Extract the (x, y) coordinate from the center of the cell holding the provided text.  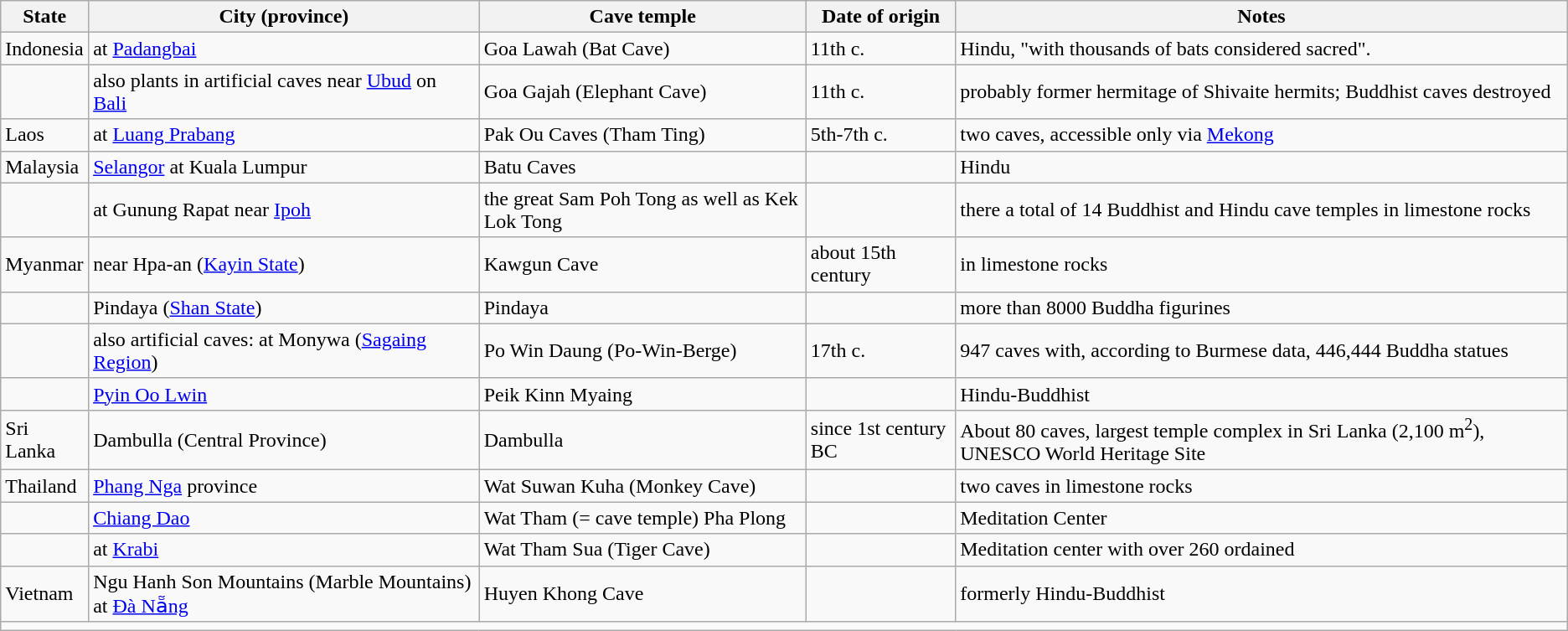
also plants in artificial caves near Ubud on Bali (285, 92)
947 caves with, according to Burmese data, 446,444 Buddha statues (1261, 350)
in limestone rocks (1261, 265)
Date of origin (880, 17)
since 1st century BC (880, 440)
Vietnam (45, 593)
Ngu Hanh Son Mountains (Marble Mountains) at Đà Nẵng (285, 593)
Sri Lanka (45, 440)
Malaysia (45, 167)
there a total of 14 Buddhist and Hindu cave temples in limestone rocks (1261, 209)
Chiang Dao (285, 518)
About 80 caves, largest temple complex in Sri Lanka (2,100 m2), UNESCO World Heritage Site (1261, 440)
City (province) (285, 17)
Pak Ou Caves (Tham Ting) (642, 135)
State (45, 17)
Indonesia (45, 49)
Dambulla (Central Province) (285, 440)
at Padangbai (285, 49)
Myanmar (45, 265)
at Gunung Rapat near Ipoh (285, 209)
5th-7th c. (880, 135)
also artificial caves: at Monywa (Sagaing Region) (285, 350)
two caves, accessible only via Mekong (1261, 135)
Wat Tham (= cave temple) Pha Plong (642, 518)
Goa Gajah (Elephant Cave) (642, 92)
Dambulla (642, 440)
Thailand (45, 486)
Goa Lawah (Bat Cave) (642, 49)
Pindaya (642, 308)
Wat Tham Sua (Tiger Cave) (642, 550)
more than 8000 Buddha figurines (1261, 308)
Notes (1261, 17)
two caves in limestone rocks (1261, 486)
Batu Caves (642, 167)
Kawgun Cave (642, 265)
Pindaya (Shan State) (285, 308)
at Luang Prabang (285, 135)
at Krabi (285, 550)
Laos (45, 135)
near Hpa-an (Kayin State) (285, 265)
the great Sam Poh Tong as well as Kek Lok Tong (642, 209)
Peik Kinn Myaing (642, 394)
17th c. (880, 350)
Po Win Daung (Po-Win-Berge) (642, 350)
Hindu (1261, 167)
probably former hermitage of Shivaite hermits; Buddhist caves destroyed (1261, 92)
Hindu, "with thousands of bats considered sacred". (1261, 49)
Cave temple (642, 17)
Huyen Khong Cave (642, 593)
Selangor at Kuala Lumpur (285, 167)
formerly Hindu-Buddhist (1261, 593)
Wat Suwan Kuha (Monkey Cave) (642, 486)
Hindu-Buddhist (1261, 394)
Meditation Center (1261, 518)
Meditation center with over 260 ordained (1261, 550)
Pyin Oo Lwin (285, 394)
about 15th century (880, 265)
Phang Nga province (285, 486)
